Locate the cell with the specified text and output its [x, y] center coordinate. 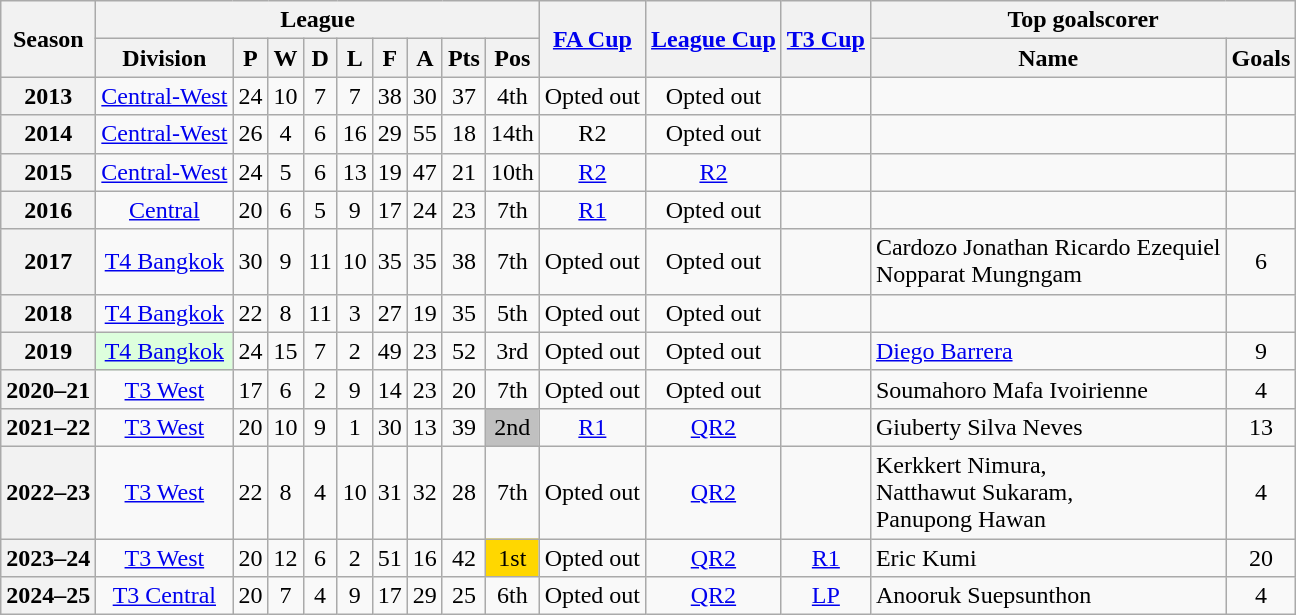
10th [512, 172]
2022–23 [48, 492]
2016 [48, 210]
Pos [512, 58]
T3 Cup [826, 39]
Division [164, 58]
21 [464, 172]
2014 [48, 134]
FA Cup [592, 39]
Diego Barrera [1048, 351]
Season [48, 39]
Eric Kumi [1048, 557]
2023–24 [48, 557]
49 [390, 351]
Pts [464, 58]
Kerkkert Nimura, Natthawut Sukaram, Panupong Hawan [1048, 492]
25 [464, 596]
Central [164, 210]
3rd [512, 351]
Giuberty Silva Neves [1048, 427]
47 [424, 172]
5th [512, 313]
28 [464, 492]
2015 [48, 172]
Goals [1261, 58]
L [354, 58]
37 [464, 96]
Soumahoro Mafa Ivoirienne [1048, 389]
31 [390, 492]
52 [464, 351]
W [286, 58]
P [250, 58]
12 [286, 557]
26 [250, 134]
15 [286, 351]
Top goalscorer [1082, 20]
39 [464, 427]
27 [390, 313]
2024–25 [48, 596]
2018 [48, 313]
42 [464, 557]
6th [512, 596]
2020–21 [48, 389]
League Cup [714, 39]
4th [512, 96]
T3 Central [164, 596]
51 [390, 557]
32 [424, 492]
18 [464, 134]
League [318, 20]
F [390, 58]
14 [390, 389]
LP [826, 596]
1 [354, 427]
2021–22 [48, 427]
14th [512, 134]
55 [424, 134]
A [424, 58]
2017 [48, 262]
Anooruk Suepsunthon [1048, 596]
2nd [512, 427]
3 [354, 313]
1st [512, 557]
2013 [48, 96]
Cardozo Jonathan Ricardo Ezequiel Nopparat Mungngam [1048, 262]
D [320, 58]
2019 [48, 351]
Name [1048, 58]
